Provide the (x, y) coordinate of the cell's center where the given text is located.  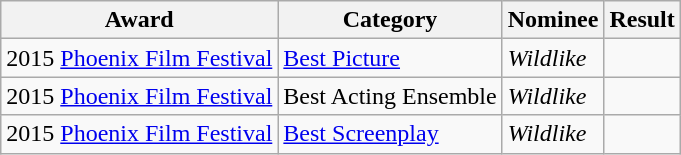
Best Picture (390, 58)
Award (140, 20)
Result (642, 20)
Category (390, 20)
Nominee (553, 20)
Best Acting Ensemble (390, 96)
Best Screenplay (390, 134)
